Identify which cell holds the provided text, then report its [X, Y] central coordinate. 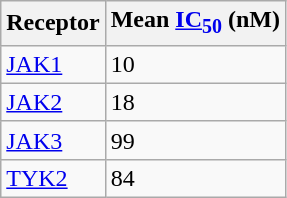
TYK2 [53, 178]
JAK2 [53, 102]
10 [195, 64]
Receptor [53, 23]
JAK3 [53, 140]
Mean IC50 (nM) [195, 23]
18 [195, 102]
JAK1 [53, 64]
84 [195, 178]
99 [195, 140]
